Pinpoint the cell where the given text exists, returning its (X, Y) midpoint coordinate. 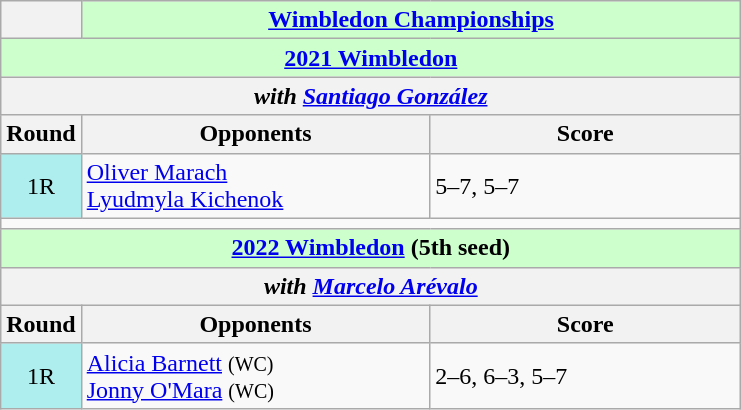
2021 Wimbledon (371, 58)
5–7, 5–7 (586, 186)
2022 Wimbledon (5th seed) (371, 248)
with Marcelo Arévalo (371, 286)
Alicia Barnett (WC) Jonny O'Mara (WC) (256, 376)
with Santiago González (371, 96)
2–6, 6–3, 5–7 (586, 376)
Oliver Marach Lyudmyla Kichenok (256, 186)
Wimbledon Championships (411, 20)
